Return (x, y) of the center of cell containing provided text 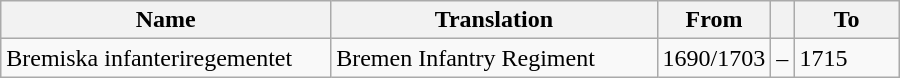
To (846, 20)
From (714, 20)
Name (166, 20)
– (782, 58)
Bremen Infantry Regiment (494, 58)
1715 (846, 58)
1690/1703 (714, 58)
Translation (494, 20)
Bremiska infanteriregementet (166, 58)
